Pinpoint the cell where the given text exists, returning its (X, Y) midpoint coordinate. 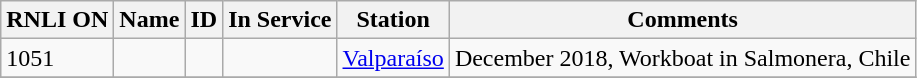
Valparaíso (393, 58)
1051 (58, 58)
Station (393, 20)
ID (204, 20)
Name (150, 20)
In Service (280, 20)
December 2018, Workboat in Salmonera, Chile (682, 58)
RNLI ON (58, 20)
Comments (682, 20)
